Find where the given text appears and provide that cell's center as (x, y) coordinate. 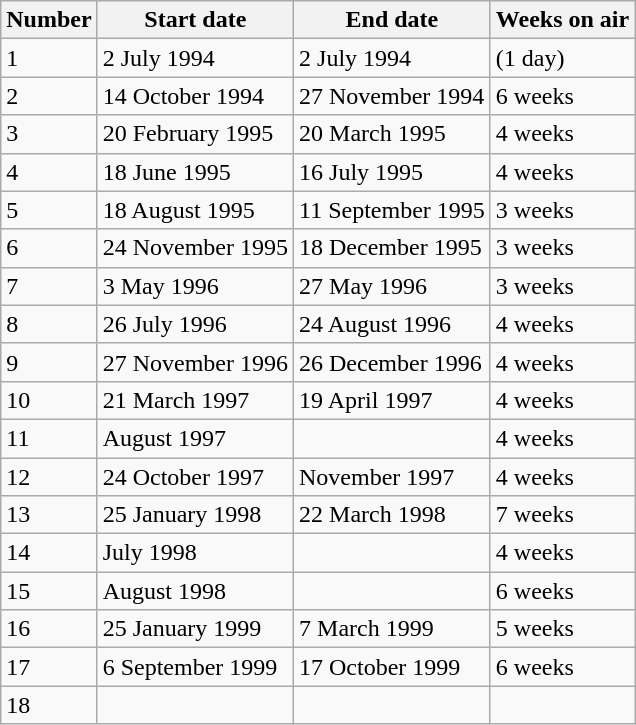
August 1997 (195, 438)
3 May 1996 (195, 286)
24 October 1997 (195, 477)
25 January 1998 (195, 515)
26 December 1996 (392, 362)
18 June 1995 (195, 172)
14 (49, 553)
15 (49, 591)
10 (49, 400)
13 (49, 515)
6 September 1999 (195, 667)
5 weeks (562, 629)
27 May 1996 (392, 286)
2 (49, 96)
19 April 1997 (392, 400)
17 (49, 667)
26 July 1996 (195, 324)
August 1998 (195, 591)
3 (49, 134)
11 September 1995 (392, 210)
24 November 1995 (195, 248)
6 (49, 248)
4 (49, 172)
7 (49, 286)
16 (49, 629)
17 October 1999 (392, 667)
25 January 1999 (195, 629)
21 March 1997 (195, 400)
9 (49, 362)
11 (49, 438)
12 (49, 477)
20 February 1995 (195, 134)
1 (49, 58)
14 October 1994 (195, 96)
18 (49, 705)
18 December 1995 (392, 248)
20 March 1995 (392, 134)
Number (49, 20)
8 (49, 324)
27 November 1996 (195, 362)
End date (392, 20)
7 weeks (562, 515)
24 August 1996 (392, 324)
22 March 1998 (392, 515)
(1 day) (562, 58)
July 1998 (195, 553)
16 July 1995 (392, 172)
5 (49, 210)
7 March 1999 (392, 629)
November 1997 (392, 477)
27 November 1994 (392, 96)
Weeks on air (562, 20)
18 August 1995 (195, 210)
Start date (195, 20)
